Detect which cell encompasses the target text, then output its (x, y) center coordinate. 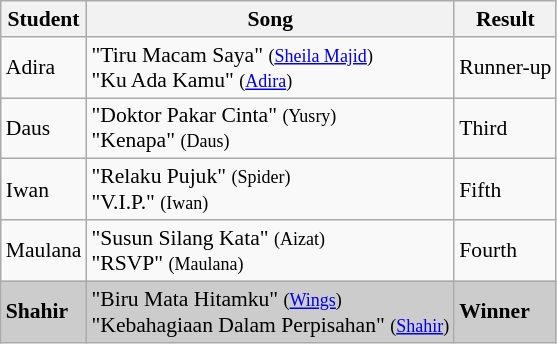
Shahir (44, 312)
Iwan (44, 190)
Third (505, 128)
"Doktor Pakar Cinta" (Yusry) "Kenapa" (Daus) (270, 128)
"Biru Mata Hitamku" (Wings) "Kebahagiaan Dalam Perpisahan" (Shahir) (270, 312)
Runner-up (505, 68)
Fifth (505, 190)
"Relaku Pujuk" (Spider) "V.I.P." (Iwan) (270, 190)
Winner (505, 312)
"Susun Silang Kata" (Aizat) "RSVP" (Maulana) (270, 250)
Daus (44, 128)
Adira (44, 68)
"Tiru Macam Saya" (Sheila Majid) "Ku Ada Kamu" (Adira) (270, 68)
Student (44, 19)
Fourth (505, 250)
Maulana (44, 250)
Result (505, 19)
Song (270, 19)
